Pinpoint the cell where the given text exists, returning its [x, y] midpoint coordinate. 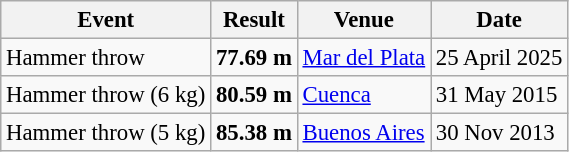
25 April 2025 [498, 58]
77.69 m [254, 58]
Date [498, 20]
Result [254, 20]
Hammer throw (6 kg) [106, 95]
Event [106, 20]
Buenos Aires [364, 133]
Cuenca [364, 95]
Hammer throw (5 kg) [106, 133]
85.38 m [254, 133]
Hammer throw [106, 58]
30 Nov 2013 [498, 133]
31 May 2015 [498, 95]
80.59 m [254, 95]
Mar del Plata [364, 58]
Venue [364, 20]
